Return [X, Y] of the center of cell containing provided text 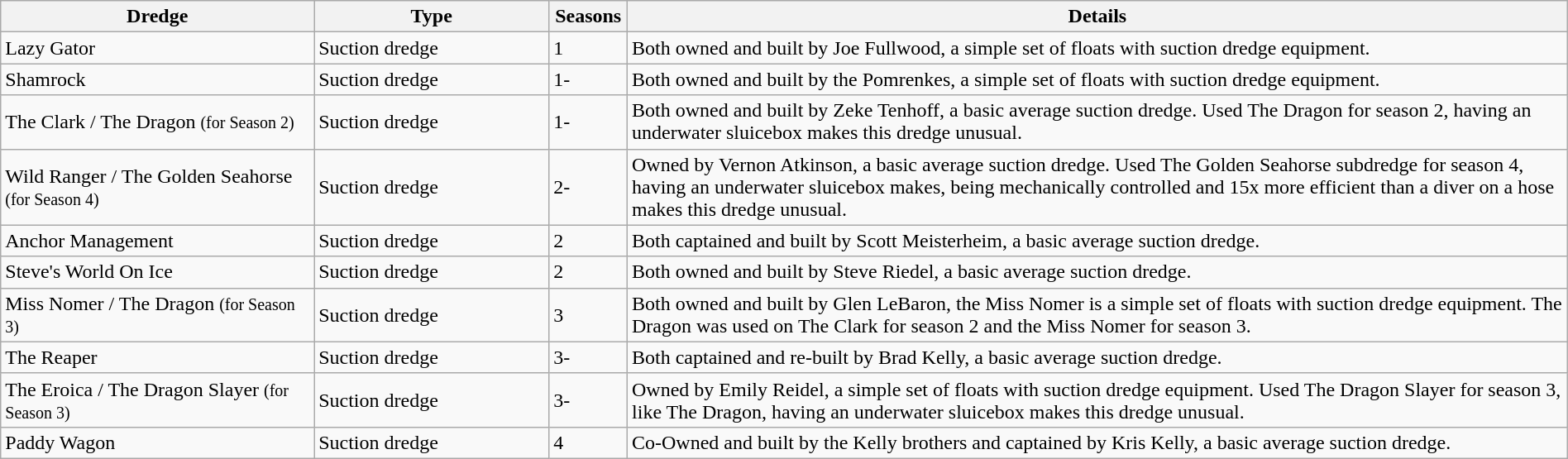
Seasons [589, 17]
3 [589, 314]
Shamrock [157, 79]
Anchor Management [157, 241]
4 [589, 442]
Wild Ranger / The Golden Seahorse (for Season 4) [157, 187]
Both owned and built by Steve Riedel, a basic average suction dredge. [1098, 272]
Lazy Gator [157, 48]
Steve's World On Ice [157, 272]
Dredge [157, 17]
The Clark / The Dragon (for Season 2) [157, 122]
Details [1098, 17]
2- [589, 187]
Both owned and built by the Pomrenkes, a simple set of floats with suction dredge equipment. [1098, 79]
1 [589, 48]
Both owned and built by Joe Fullwood, a simple set of floats with suction dredge equipment. [1098, 48]
Both captained and re-built by Brad Kelly, a basic average suction dredge. [1098, 357]
Type [432, 17]
The Eroica / The Dragon Slayer (for Season 3) [157, 400]
Miss Nomer / The Dragon (for Season 3) [157, 314]
Co-Owned and built by the Kelly brothers and captained by Kris Kelly, a basic average suction dredge. [1098, 442]
The Reaper [157, 357]
Both captained and built by Scott Meisterheim, a basic average suction dredge. [1098, 241]
Paddy Wagon [157, 442]
